Find where the given text appears and provide that cell's center as (x, y) coordinate. 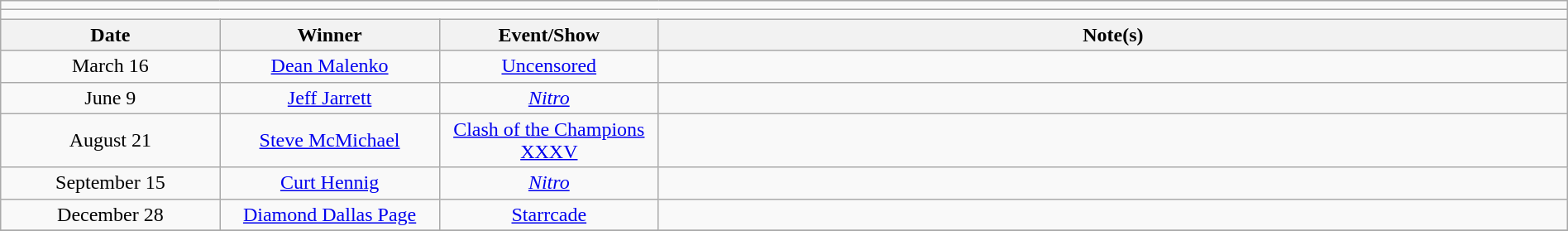
Curt Hennig (329, 183)
September 15 (111, 183)
Dean Malenko (329, 66)
Note(s) (1113, 35)
Winner (329, 35)
Steve McMichael (329, 141)
August 21 (111, 141)
Event/Show (549, 35)
June 9 (111, 98)
Diamond Dallas Page (329, 214)
Uncensored (549, 66)
Jeff Jarrett (329, 98)
March 16 (111, 66)
Clash of the Champions XXXV (549, 141)
Starrcade (549, 214)
December 28 (111, 214)
Date (111, 35)
